From the cell containing the given text, extract its center point as [x, y] coordinate. 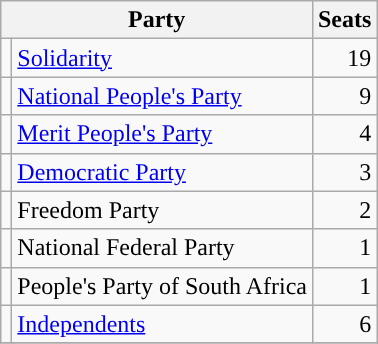
Merit People's Party [162, 134]
Solidarity [162, 58]
National Federal Party [162, 248]
6 [344, 324]
National People's Party [162, 96]
Party [157, 20]
2 [344, 210]
Democratic Party [162, 172]
4 [344, 134]
19 [344, 58]
People's Party of South Africa [162, 286]
Seats [344, 20]
Freedom Party [162, 210]
Independents [162, 324]
3 [344, 172]
9 [344, 96]
